Determine the [x, y] coordinate at the center of the cell enclosing the given text.  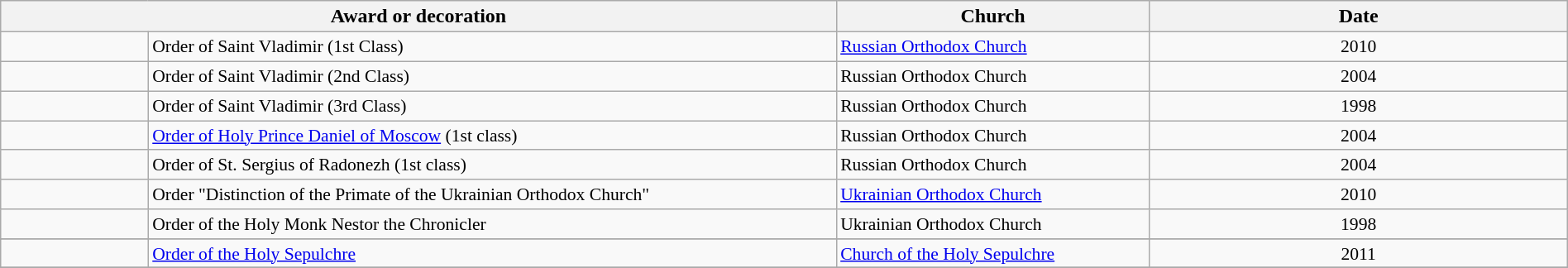
Order of Saint Vladimir (1st Class) [492, 47]
Order of the Holy Monk Nestor the Chronicler [492, 224]
Church of the Holy Sepulchre [992, 253]
Church [992, 17]
Order "Distinction of the Primate of the Ukrainian Orthodox Church" [492, 194]
Order of the Holy Sepulchre [492, 253]
Order of Saint Vladimir (2nd Class) [492, 76]
Award or decoration [418, 17]
Order of Saint Vladimir (3rd Class) [492, 106]
Order of Holy Prince Daniel of Moscow (1st class) [492, 136]
Date [1358, 17]
Order of St. Sergius of Radonezh (1st class) [492, 165]
2011 [1358, 253]
